Find where the given text appears and provide that cell's center as [X, Y] coordinate. 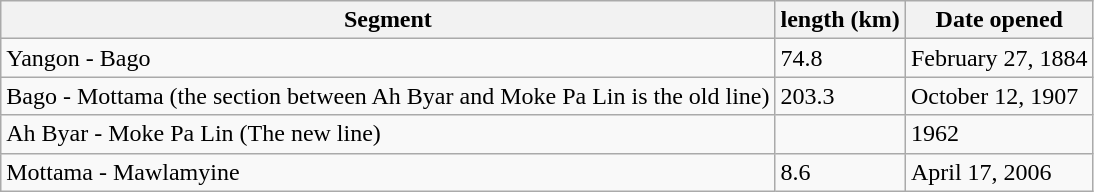
October 12, 1907 [999, 96]
February 27, 1884 [999, 58]
Date opened [999, 20]
Segment [388, 20]
Mottama - Mawlamyine [388, 172]
74.8 [840, 58]
203.3 [840, 96]
Yangon - Bago [388, 58]
length (km) [840, 20]
1962 [999, 134]
April 17, 2006 [999, 172]
Ah Byar - Moke Pa Lin (The new line) [388, 134]
8.6 [840, 172]
Bago - Mottama (the section between Ah Byar and Moke Pa Lin is the old line) [388, 96]
